Return [X, Y] of the center of cell containing provided text 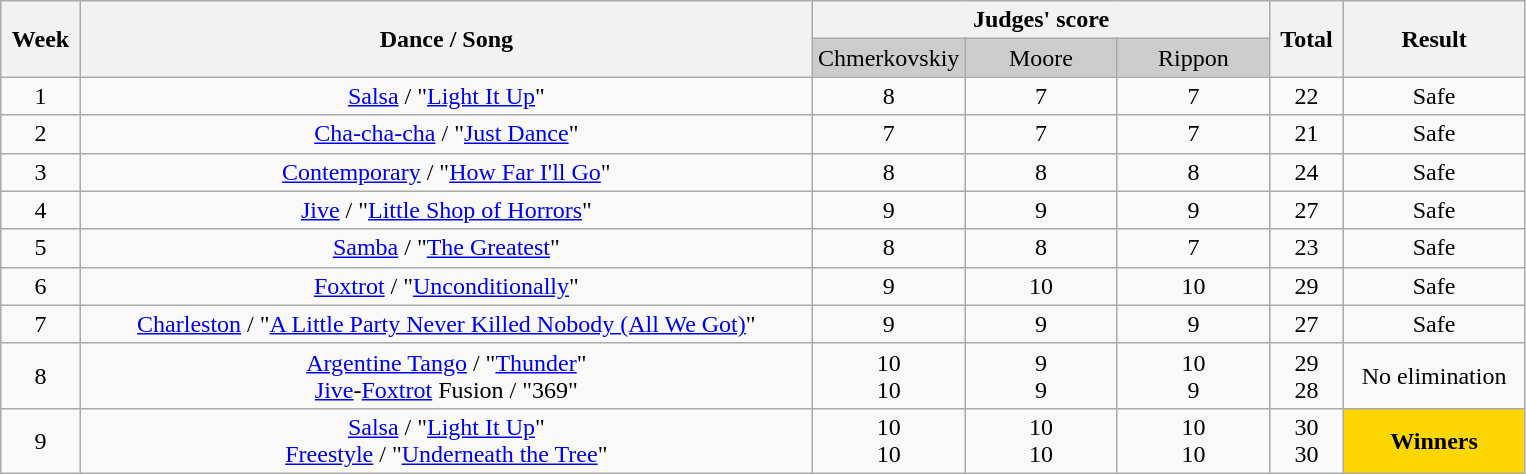
Jive / "Little Shop of Horrors" [446, 210]
Foxtrot / "Unconditionally" [446, 286]
Salsa / "Light It Up"Freestyle / "Underneath the Tree" [446, 440]
Argentine Tango / "Thunder"Jive-Foxtrot Fusion / "369" [446, 376]
3030 [1307, 440]
Cha-cha-cha / "Just Dance" [446, 134]
4 [41, 210]
Charleston / "A Little Party Never Killed Nobody (All We Got)" [446, 324]
Moore [1041, 58]
Week [41, 39]
Judges' score [1040, 20]
23 [1307, 248]
2 [41, 134]
Winners [1434, 440]
Contemporary / "How Far I'll Go" [446, 172]
3 [41, 172]
Chmerkovskiy [888, 58]
Total [1307, 39]
Samba / "The Greatest" [446, 248]
No elimination [1434, 376]
Salsa / "Light It Up" [446, 96]
22 [1307, 96]
1 [41, 96]
Result [1434, 39]
6 [41, 286]
21 [1307, 134]
Rippon [1193, 58]
99 [1041, 376]
2928 [1307, 376]
Dance / Song [446, 39]
109 [1193, 376]
24 [1307, 172]
29 [1307, 286]
5 [41, 248]
